Return the [X, Y] coordinate for the center point of the cell that contains the specified text.  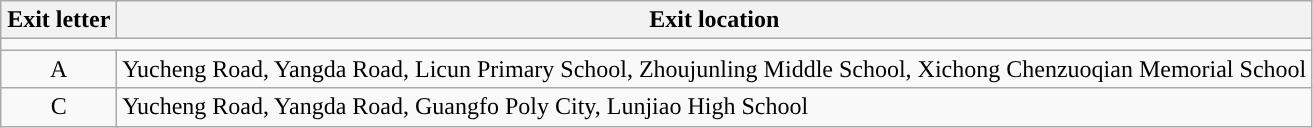
Exit letter [59, 20]
A [59, 69]
Yucheng Road, Yangda Road, Licun Primary School, Zhoujunling Middle School, Xichong Chenzuoqian Memorial School [714, 69]
Yucheng Road, Yangda Road, Guangfo Poly City, Lunjiao High School [714, 107]
C [59, 107]
Exit location [714, 20]
